Scan for the cell matching the given text and deliver its (x, y) coordinate at center. 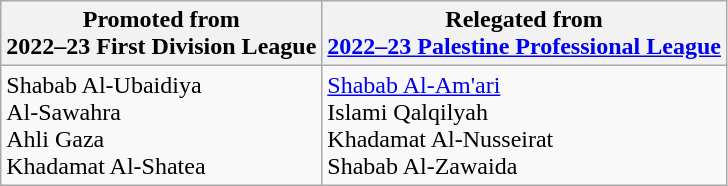
Promoted from2022–23 First Division League (162, 34)
Shabab Al-Am'ariIslami QalqilyahKhadamat Al-NusseiratShabab Al-Zawaida (524, 126)
Shabab Al-UbaidiyaAl-SawahraAhli GazaKhadamat Al-Shatea (162, 126)
Relegated from2022–23 Palestine Professional League (524, 34)
